Search for the cell housing the specified text and yield its [X, Y] center coordinate. 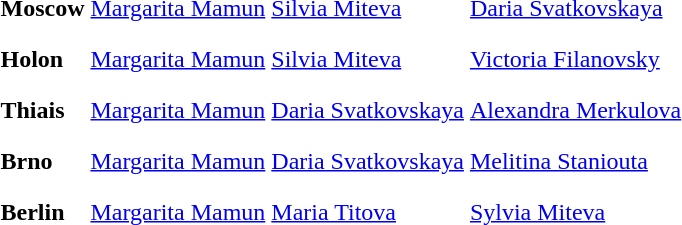
Silvia Miteva [368, 59]
Alexandra Merkulova [575, 110]
Melitina Staniouta [575, 161]
Victoria Filanovsky [575, 59]
